From the cell containing the given text, extract its center point as [x, y] coordinate. 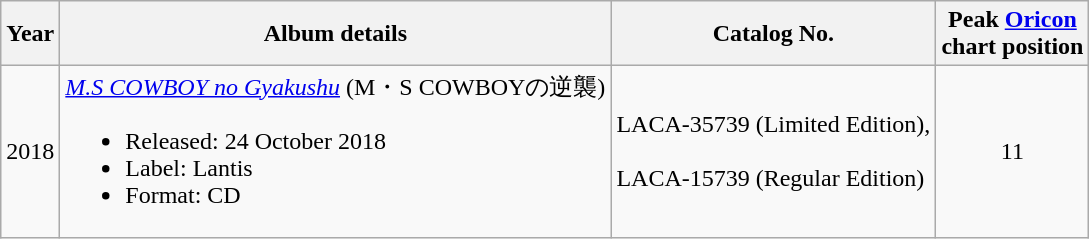
2018 [30, 152]
Catalog No. [774, 34]
M.S COWBOY no Gyakushu (M・S COWBOYの逆襲)Released: 24 October 2018Label: LantisFormat: CD [336, 152]
Album details [336, 34]
Year [30, 34]
Peak Oricon chart position [1012, 34]
LACA-35739 (Limited Edition),LACA-15739 (Regular Edition) [774, 152]
11 [1012, 152]
